Find where the given text appears and provide that cell's center as [X, Y] coordinate. 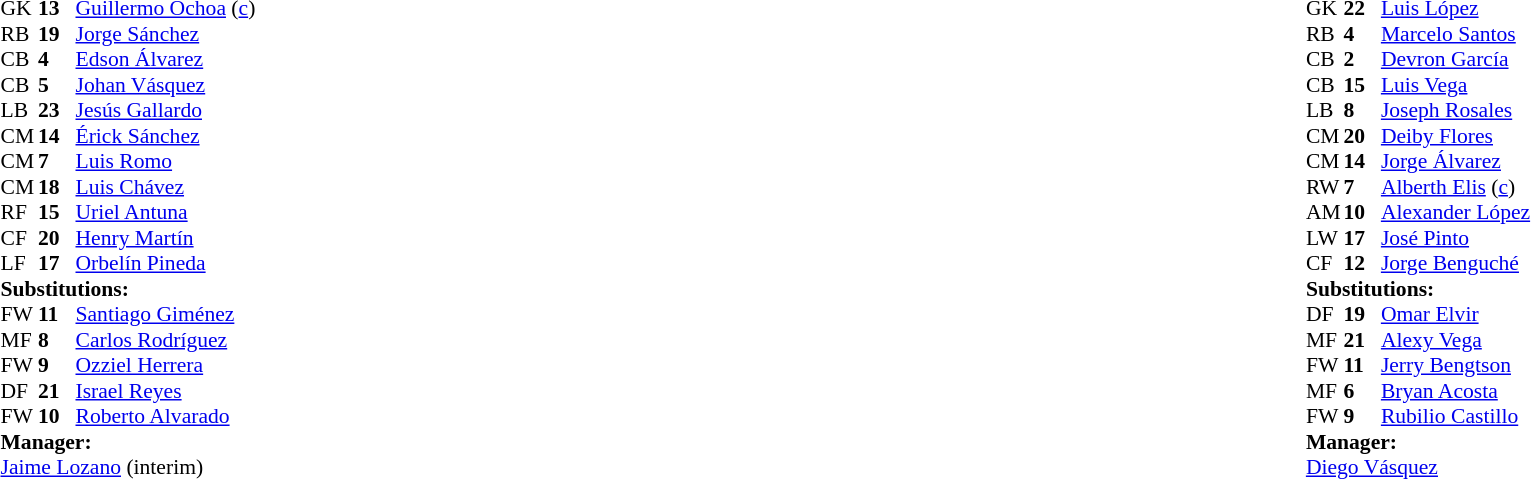
2 [1362, 59]
Israel Reyes [166, 391]
LW [1325, 238]
Roberto Alvarado [166, 417]
Luis Vega [1456, 85]
Devron García [1456, 59]
Bryan Acosta [1456, 391]
Jesús Gallardo [166, 111]
5 [57, 85]
RW [1325, 187]
Alexander López [1456, 213]
Edson Álvarez [166, 59]
Johan Vásquez [166, 85]
23 [57, 111]
Omar Elvir [1456, 315]
José Pinto [1456, 238]
Uriel Antuna [166, 213]
Joseph Rosales [1456, 111]
Marcelo Santos [1456, 34]
18 [57, 187]
Orbelín Pineda [166, 263]
Henry Martín [166, 238]
12 [1362, 263]
Ozziel Herrera [166, 365]
Rubilio Castillo [1456, 417]
Carlos Rodríguez [166, 340]
Santiago Giménez [166, 315]
Érick Sánchez [166, 136]
Luis Chávez [166, 187]
Luis Romo [166, 161]
RF [19, 213]
LF [19, 263]
Jorge Sánchez [166, 34]
AM [1325, 213]
Jerry Bengtson [1456, 365]
6 [1362, 391]
Alberth Elis (c) [1456, 187]
Alexy Vega [1456, 340]
Jorge Álvarez [1456, 161]
Jorge Benguché [1456, 263]
Deiby Flores [1456, 136]
